From the cell containing the given text, extract its center point as (x, y) coordinate. 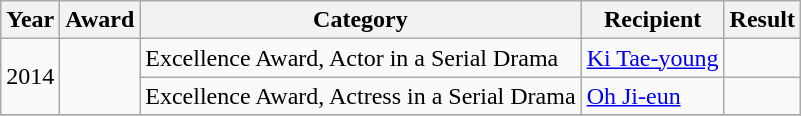
2014 (30, 77)
Oh Ji-eun (652, 96)
Category (360, 20)
Recipient (652, 20)
Year (30, 20)
Excellence Award, Actor in a Serial Drama (360, 58)
Result (762, 20)
Excellence Award, Actress in a Serial Drama (360, 96)
Award (100, 20)
Ki Tae-young (652, 58)
